Locate the cell with the specified text and output its [X, Y] center coordinate. 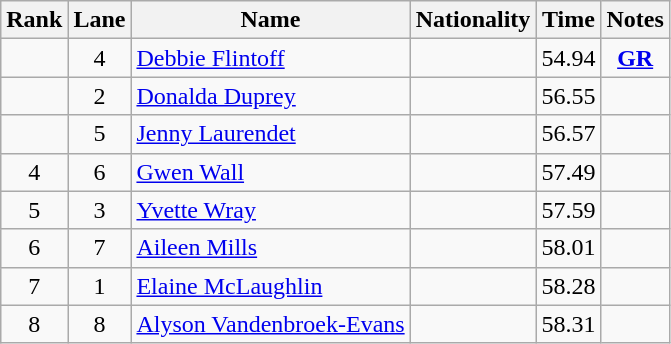
Rank [34, 20]
58.28 [568, 286]
Nationality [473, 20]
54.94 [568, 58]
56.55 [568, 96]
Gwen Wall [270, 172]
Lane [100, 20]
Jenny Laurendet [270, 134]
2 [100, 96]
Elaine McLaughlin [270, 286]
Yvette Wray [270, 210]
58.01 [568, 248]
56.57 [568, 134]
Name [270, 20]
Alyson Vandenbroek-Evans [270, 324]
1 [100, 286]
57.49 [568, 172]
Donalda Duprey [270, 96]
58.31 [568, 324]
Notes [635, 20]
Aileen Mills [270, 248]
Time [568, 20]
Debbie Flintoff [270, 58]
GR [635, 58]
57.59 [568, 210]
3 [100, 210]
